Determine the [X, Y] coordinate at the center of the cell enclosing the given text.  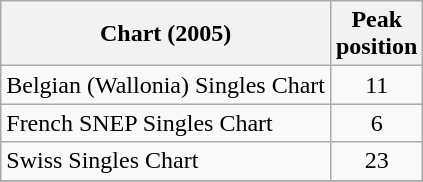
Chart (2005) [166, 34]
Belgian (Wallonia) Singles Chart [166, 85]
23 [376, 161]
6 [376, 123]
Swiss Singles Chart [166, 161]
Peakposition [376, 34]
French SNEP Singles Chart [166, 123]
11 [376, 85]
